Provide the (X, Y) coordinate of the cell's center where the given text is located.  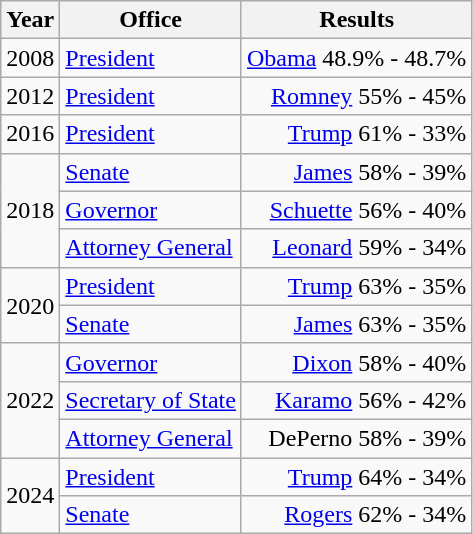
2016 (30, 134)
Rogers 62% - 34% (356, 515)
Trump 64% - 34% (356, 477)
Schuette 56% - 40% (356, 210)
Trump 63% - 35% (356, 286)
2008 (30, 58)
2022 (30, 400)
Dixon 58% - 40% (356, 362)
Results (356, 20)
2012 (30, 96)
Karamo 56% - 42% (356, 400)
Year (30, 20)
2018 (30, 210)
James 58% - 39% (356, 172)
James 63% - 35% (356, 324)
Trump 61% - 33% (356, 134)
2024 (30, 496)
Secretary of State (151, 400)
DePerno 58% - 39% (356, 438)
Romney 55% - 45% (356, 96)
2020 (30, 305)
Obama 48.9% - 48.7% (356, 58)
Leonard 59% - 34% (356, 248)
Office (151, 20)
